Scan for the cell matching the given text and deliver its (x, y) coordinate at center. 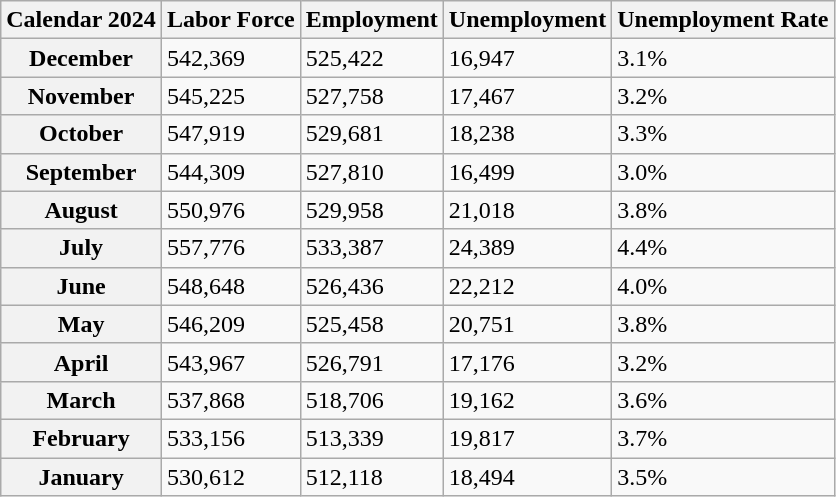
21,018 (527, 210)
537,868 (230, 400)
526,791 (372, 362)
4.0% (723, 286)
525,422 (372, 58)
3.6% (723, 400)
19,162 (527, 400)
529,958 (372, 210)
542,369 (230, 58)
April (82, 362)
September (82, 172)
February (82, 438)
March (82, 400)
17,176 (527, 362)
3.3% (723, 134)
550,976 (230, 210)
22,212 (527, 286)
530,612 (230, 477)
June (82, 286)
3.0% (723, 172)
August (82, 210)
Unemployment Rate (723, 20)
4.4% (723, 248)
18,494 (527, 477)
19,817 (527, 438)
May (82, 324)
533,156 (230, 438)
November (82, 96)
3.1% (723, 58)
525,458 (372, 324)
Employment (372, 20)
Labor Force (230, 20)
548,648 (230, 286)
543,967 (230, 362)
16,499 (527, 172)
Calendar 2024 (82, 20)
544,309 (230, 172)
527,758 (372, 96)
527,810 (372, 172)
545,225 (230, 96)
December (82, 58)
16,947 (527, 58)
533,387 (372, 248)
17,467 (527, 96)
518,706 (372, 400)
3.7% (723, 438)
546,209 (230, 324)
20,751 (527, 324)
3.5% (723, 477)
513,339 (372, 438)
October (82, 134)
July (82, 248)
529,681 (372, 134)
512,118 (372, 477)
18,238 (527, 134)
557,776 (230, 248)
January (82, 477)
547,919 (230, 134)
24,389 (527, 248)
526,436 (372, 286)
Unemployment (527, 20)
